Determine the [X, Y] coordinate at the center of the cell enclosing the given text.  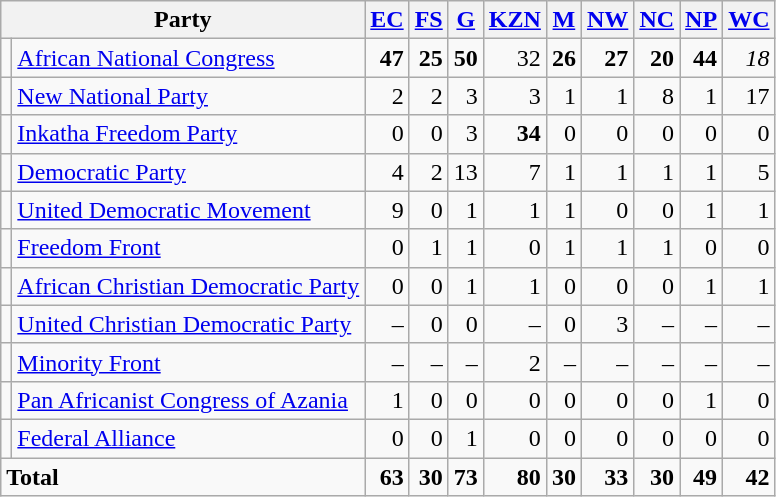
African National Congress [188, 58]
Party [183, 20]
WC [749, 20]
8 [657, 96]
7 [514, 172]
73 [466, 477]
26 [564, 58]
EC [387, 20]
80 [514, 477]
13 [466, 172]
FS [428, 20]
Minority Front [188, 362]
NW [607, 20]
33 [607, 477]
5 [749, 172]
M [564, 20]
20 [657, 58]
9 [387, 210]
49 [702, 477]
18 [749, 58]
Inkatha Freedom Party [188, 134]
25 [428, 58]
Total [183, 477]
NP [702, 20]
KZN [514, 20]
New National Party [188, 96]
Federal Alliance [188, 438]
32 [514, 58]
17 [749, 96]
G [466, 20]
Freedom Front [188, 248]
27 [607, 58]
34 [514, 134]
4 [387, 172]
50 [466, 58]
United Christian Democratic Party [188, 324]
63 [387, 477]
Democratic Party [188, 172]
42 [749, 477]
44 [702, 58]
NC [657, 20]
United Democratic Movement [188, 210]
African Christian Democratic Party [188, 286]
47 [387, 58]
Pan Africanist Congress of Azania [188, 400]
